Identify which cell holds the provided text, then report its [x, y] central coordinate. 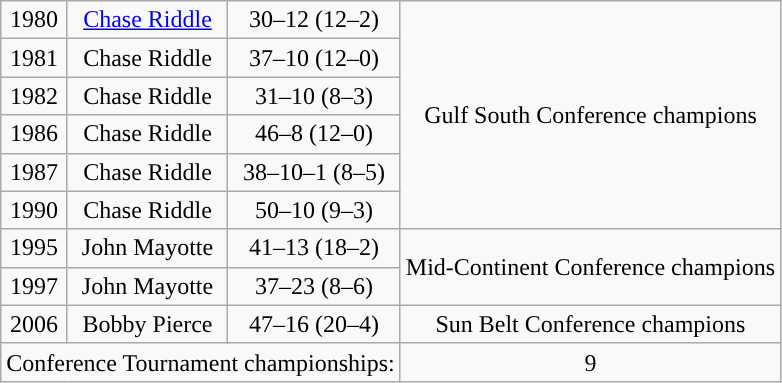
1997 [34, 286]
1982 [34, 96]
9 [590, 362]
Bobby Pierce [147, 324]
1990 [34, 210]
1980 [34, 20]
Conference Tournament championships: [201, 362]
1981 [34, 58]
37–10 (12–0) [314, 58]
1995 [34, 248]
Gulf South Conference champions [590, 115]
37–23 (8–6) [314, 286]
1987 [34, 172]
Mid-Continent Conference champions [590, 267]
2006 [34, 324]
1986 [34, 134]
50–10 (9–3) [314, 210]
38–10–1 (8–5) [314, 172]
47–16 (20–4) [314, 324]
30–12 (12–2) [314, 20]
41–13 (18–2) [314, 248]
46–8 (12–0) [314, 134]
31–10 (8–3) [314, 96]
Sun Belt Conference champions [590, 324]
